Identify which cell holds the provided text, then report its (x, y) central coordinate. 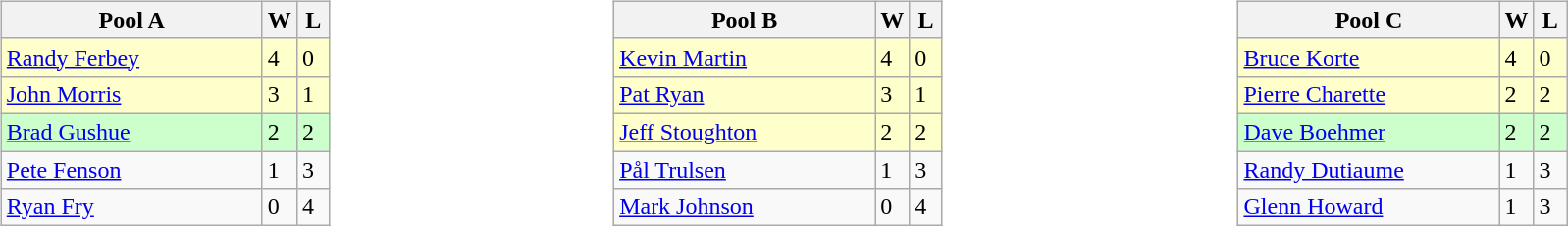
Glenn Howard (1369, 207)
Pool C (1369, 20)
Ryan Fry (131, 207)
John Morris (131, 94)
Randy Ferbey (131, 57)
Jeff Stoughton (745, 132)
Pål Trulsen (745, 170)
Pete Fenson (131, 170)
Pat Ryan (745, 94)
Bruce Korte (1369, 57)
Kevin Martin (745, 57)
Pool A (131, 20)
Pierre Charette (1369, 94)
Brad Gushue (131, 132)
Mark Johnson (745, 207)
Dave Boehmer (1369, 132)
Randy Dutiaume (1369, 170)
Pool B (745, 20)
